Pinpoint the cell where the given text exists, returning its [x, y] midpoint coordinate. 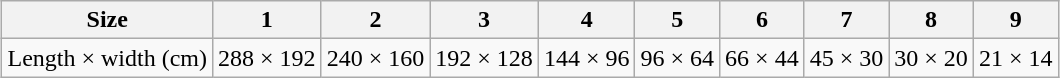
Size [108, 20]
96 × 64 [678, 58]
192 × 128 [484, 58]
30 × 20 [932, 58]
4 [586, 20]
8 [932, 20]
9 [1016, 20]
3 [484, 20]
6 [762, 20]
144 × 96 [586, 58]
45 × 30 [846, 58]
7 [846, 20]
21 × 14 [1016, 58]
288 × 192 [268, 58]
2 [376, 20]
66 × 44 [762, 58]
1 [268, 20]
240 × 160 [376, 58]
5 [678, 20]
Length × width (cm) [108, 58]
